Provide the [X, Y] coordinate of the cell's center where the given text is located.  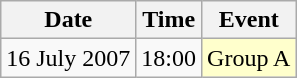
16 July 2007 [68, 58]
Event [249, 20]
18:00 [169, 58]
Time [169, 20]
Date [68, 20]
Group A [249, 58]
